Search for the cell housing the specified text and yield its (X, Y) center coordinate. 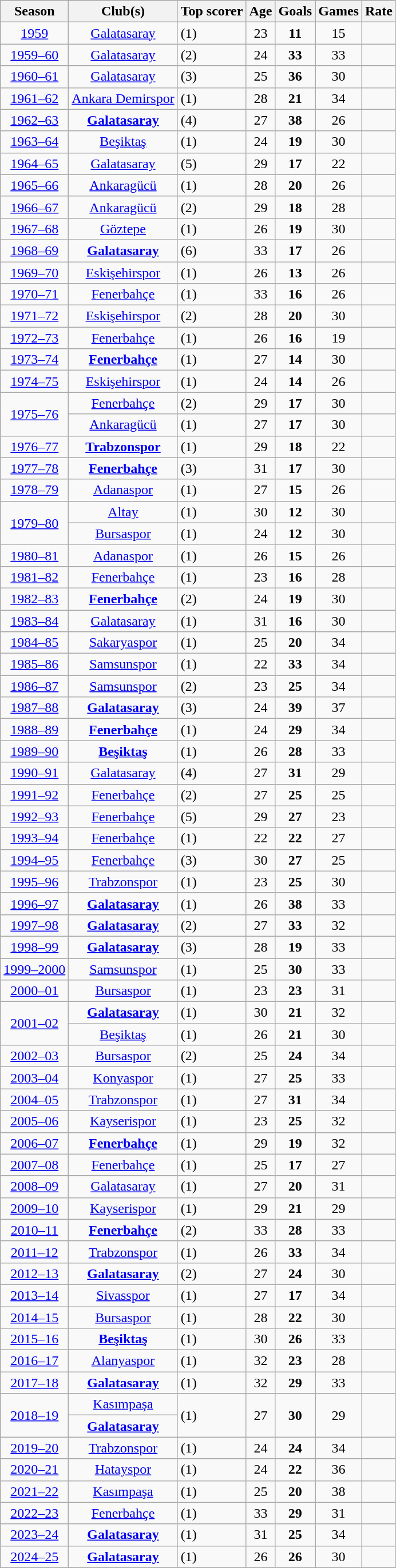
2023–24 (34, 1535)
1966–67 (34, 207)
Göztepe (123, 229)
1975–76 (34, 414)
2012–13 (34, 1273)
1970–71 (34, 295)
1959 (34, 33)
1989–90 (34, 751)
1997–98 (34, 925)
1986–87 (34, 686)
2010–11 (34, 1230)
2003–04 (34, 1078)
1961–62 (34, 98)
1978–79 (34, 490)
1974–75 (34, 381)
1969–70 (34, 273)
2022–23 (34, 1513)
Alanyaspor (123, 1361)
1998–99 (34, 947)
1963–64 (34, 142)
Altay (123, 512)
2018–19 (34, 1415)
Ankara Demirspor (123, 98)
Hatayspor (123, 1470)
2008–09 (34, 1187)
2014–15 (34, 1317)
1964–65 (34, 164)
2013–14 (34, 1295)
1988–89 (34, 730)
(6) (212, 250)
1973–74 (34, 360)
2006–07 (34, 1143)
Sivasspor (123, 1295)
2020–21 (34, 1470)
1959–60 (34, 55)
1999–2000 (34, 969)
2017–18 (34, 1383)
2004–05 (34, 1100)
Age (261, 11)
1979–80 (34, 523)
1977–78 (34, 468)
1987–88 (34, 708)
1968–69 (34, 250)
2001–02 (34, 1024)
Games (339, 11)
37 (339, 708)
1995–96 (34, 882)
1990–91 (34, 773)
1983–84 (34, 620)
1967–68 (34, 229)
Top scorer (212, 11)
1971–72 (34, 316)
2016–17 (34, 1361)
2009–10 (34, 1208)
1992–93 (34, 817)
2021–22 (34, 1491)
1991–92 (34, 795)
39 (295, 708)
Club(s) (123, 11)
1960–61 (34, 77)
1984–85 (34, 643)
2007–08 (34, 1165)
Konyaspor (123, 1078)
11 (295, 33)
2002–03 (34, 1056)
1980–81 (34, 555)
2011–12 (34, 1252)
2000–01 (34, 991)
2024–25 (34, 1557)
Sakaryaspor (123, 643)
2019–20 (34, 1448)
1965–66 (34, 185)
Season (34, 11)
2015–16 (34, 1339)
1982–83 (34, 599)
1996–97 (34, 904)
1976–77 (34, 447)
Goals (295, 11)
Rate (379, 11)
1981–82 (34, 577)
1993–94 (34, 838)
1994–95 (34, 860)
13 (295, 273)
1985–86 (34, 664)
1962–63 (34, 120)
2005–06 (34, 1121)
1972–73 (34, 338)
